Capture the cell that displays the provided text and extract its [X, Y] central coordinate. 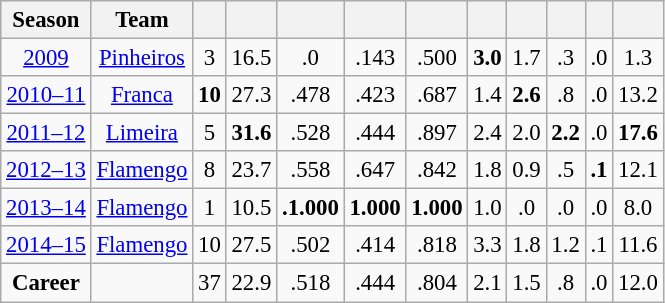
.842 [437, 170]
2012–13 [46, 170]
Career [46, 283]
.5 [566, 170]
0.9 [526, 170]
13.2 [638, 95]
2.4 [488, 133]
2.6 [526, 95]
2010–11 [46, 95]
.414 [375, 245]
Franca [142, 95]
10.5 [251, 208]
Pinheiros [142, 58]
.502 [311, 245]
.818 [437, 245]
.3 [566, 58]
1 [210, 208]
.518 [311, 283]
12.0 [638, 283]
.478 [311, 95]
5 [210, 133]
12.1 [638, 170]
3 [210, 58]
.804 [437, 283]
Team [142, 20]
16.5 [251, 58]
1.4 [488, 95]
11.6 [638, 245]
1.3 [638, 58]
1.0 [488, 208]
23.7 [251, 170]
8 [210, 170]
.143 [375, 58]
.897 [437, 133]
1.5 [526, 283]
2011–12 [46, 133]
2.2 [566, 133]
.528 [311, 133]
1.7 [526, 58]
27.3 [251, 95]
1.2 [566, 245]
2014–15 [46, 245]
2.1 [488, 283]
.1.000 [311, 208]
2009 [46, 58]
2.0 [526, 133]
17.6 [638, 133]
.423 [375, 95]
22.9 [251, 283]
.500 [437, 58]
37 [210, 283]
Limeira [142, 133]
.687 [437, 95]
27.5 [251, 245]
2013–14 [46, 208]
Season [46, 20]
.647 [375, 170]
3.3 [488, 245]
31.6 [251, 133]
.558 [311, 170]
3.0 [488, 58]
8.0 [638, 208]
